From the cell containing the given text, extract its center point as [X, Y] coordinate. 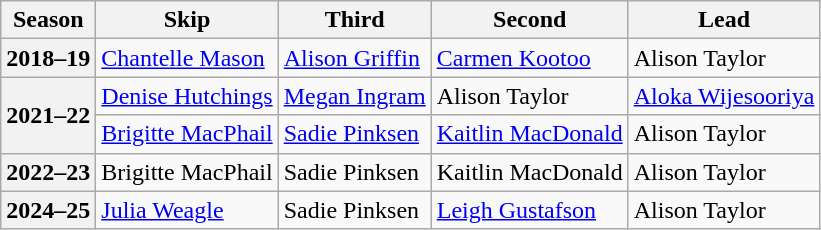
Chantelle Mason [187, 58]
2024–25 [48, 210]
Season [48, 20]
Skip [187, 20]
Julia Weagle [187, 210]
2018–19 [48, 58]
Aloka Wijesooriya [724, 96]
Leigh Gustafson [530, 210]
2021–22 [48, 115]
Denise Hutchings [187, 96]
Third [354, 20]
Carmen Kootoo [530, 58]
Second [530, 20]
Megan Ingram [354, 96]
2022–23 [48, 172]
Lead [724, 20]
Alison Griffin [354, 58]
